Identify which cell holds the provided text, then report its (x, y) central coordinate. 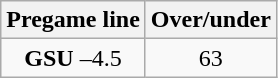
Over/under (210, 20)
GSU –4.5 (74, 58)
Pregame line (74, 20)
63 (210, 58)
